Detect which cell encompasses the target text, then output its (X, Y) center coordinate. 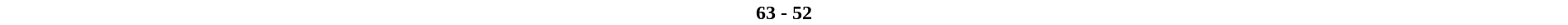
63 - 52 (784, 12)
